Provide the [x, y] coordinate of the cell's center where the given text is located.  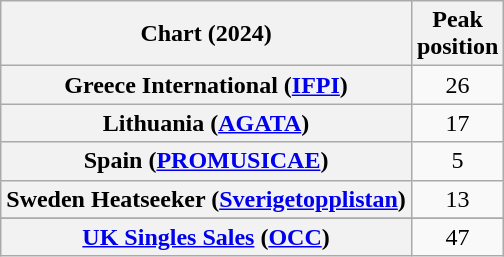
Chart (2024) [206, 34]
Greece International (IFPI) [206, 85]
5 [457, 161]
13 [457, 199]
Sweden Heatseeker (Sverigetopplistan) [206, 199]
Spain (PROMUSICAE) [206, 161]
Peakposition [457, 34]
17 [457, 123]
Lithuania (AGATA) [206, 123]
UK Singles Sales (OCC) [206, 237]
47 [457, 237]
26 [457, 85]
